Return the (X, Y) coordinate for the center point of the cell that contains the specified text.  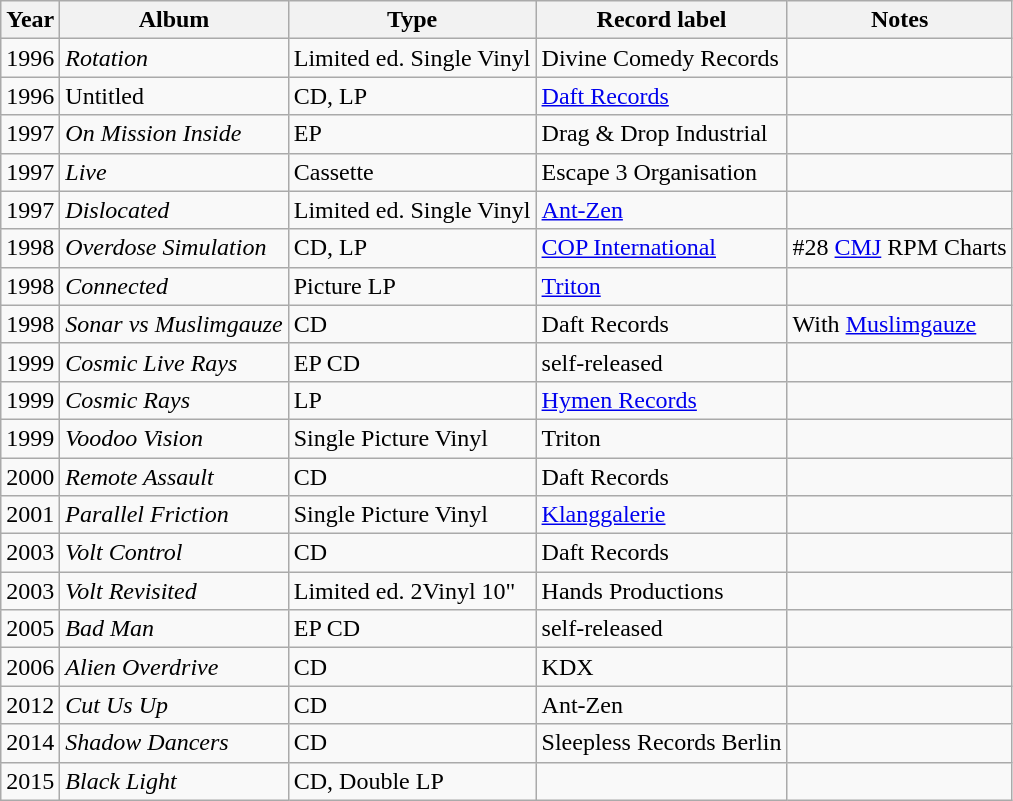
Dislocated (174, 210)
Sleepless Records Berlin (662, 743)
Volt Control (174, 553)
Klanggalerie (662, 515)
2000 (30, 477)
2012 (30, 705)
Volt Revisited (174, 591)
Cassette (412, 172)
Cosmic Rays (174, 400)
2015 (30, 781)
With Muslimgauze (900, 324)
Remote Assault (174, 477)
Hymen Records (662, 400)
Drag & Drop Industrial (662, 134)
Limited ed. 2Vinyl 10" (412, 591)
2001 (30, 515)
KDX (662, 667)
#28 CMJ RPM Charts (900, 248)
Shadow Dancers (174, 743)
Album (174, 20)
Voodoo Vision (174, 438)
Hands Productions (662, 591)
2005 (30, 629)
Record label (662, 20)
EP (412, 134)
Parallel Friction (174, 515)
Untitled (174, 96)
Escape 3 Organisation (662, 172)
CD, Double LP (412, 781)
Rotation (174, 58)
On Mission Inside (174, 134)
Alien Overdrive (174, 667)
Overdose Simulation (174, 248)
Sonar vs Muslimgauze (174, 324)
Picture LP (412, 286)
Notes (900, 20)
Black Light (174, 781)
Cosmic Live Rays (174, 362)
COP International (662, 248)
Connected (174, 286)
2014 (30, 743)
Type (412, 20)
Divine Comedy Records (662, 58)
Year (30, 20)
2006 (30, 667)
Bad Man (174, 629)
Live (174, 172)
Cut Us Up (174, 705)
LP (412, 400)
